Capture the cell that displays the provided text and extract its [x, y] central coordinate. 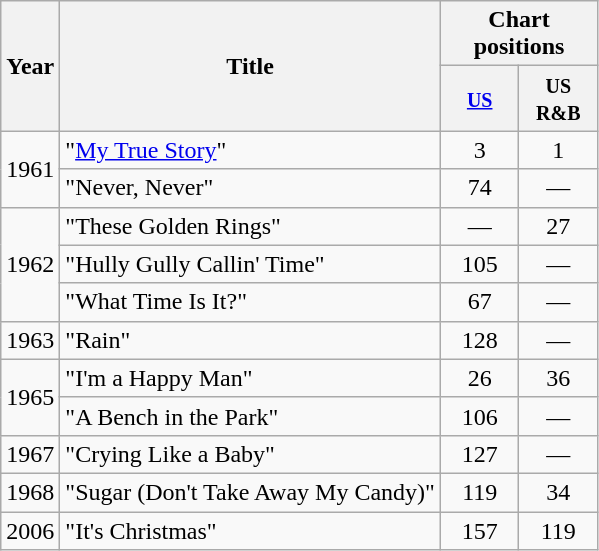
Chart positions [518, 34]
36 [558, 378]
Title [250, 66]
"What Time Is It?" [250, 302]
"My True Story" [250, 150]
"Never, Never" [250, 188]
27 [558, 226]
1961 [30, 169]
"A Bench in the Park" [250, 416]
26 [480, 378]
3 [480, 150]
"Sugar (Don't Take Away My Candy)" [250, 492]
105 [480, 264]
1967 [30, 454]
157 [480, 531]
US R&B [558, 98]
"These Golden Rings" [250, 226]
1 [558, 150]
34 [558, 492]
1963 [30, 340]
"Crying Like a Baby" [250, 454]
1965 [30, 397]
"I'm a Happy Man" [250, 378]
"Hully Gully Callin' Time" [250, 264]
127 [480, 454]
2006 [30, 531]
106 [480, 416]
74 [480, 188]
1962 [30, 264]
Year [30, 66]
"It's Christmas" [250, 531]
1968 [30, 492]
"Rain" [250, 340]
US [480, 98]
128 [480, 340]
67 [480, 302]
